Provide the [x, y] coordinate of the cell's center where the given text is located.  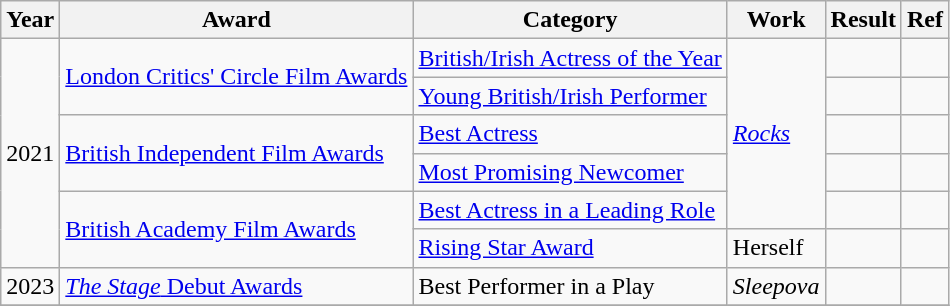
Award [236, 20]
Year [30, 20]
Rocks [776, 134]
Young British/Irish Performer [570, 96]
British Academy Film Awards [236, 229]
Most Promising Newcomer [570, 172]
Best Actress [570, 134]
Best Performer in a Play [570, 286]
Work [776, 20]
British/Irish Actress of the Year [570, 58]
Herself [776, 248]
2021 [30, 153]
Category [570, 20]
Result [863, 20]
British Independent Film Awards [236, 153]
Rising Star Award [570, 248]
Ref [924, 20]
Sleepova [776, 286]
London Critics' Circle Film Awards [236, 77]
Best Actress in a Leading Role [570, 210]
2023 [30, 286]
The Stage Debut Awards [236, 286]
